Extract the (X, Y) coordinate from the center of the cell holding the provided text.  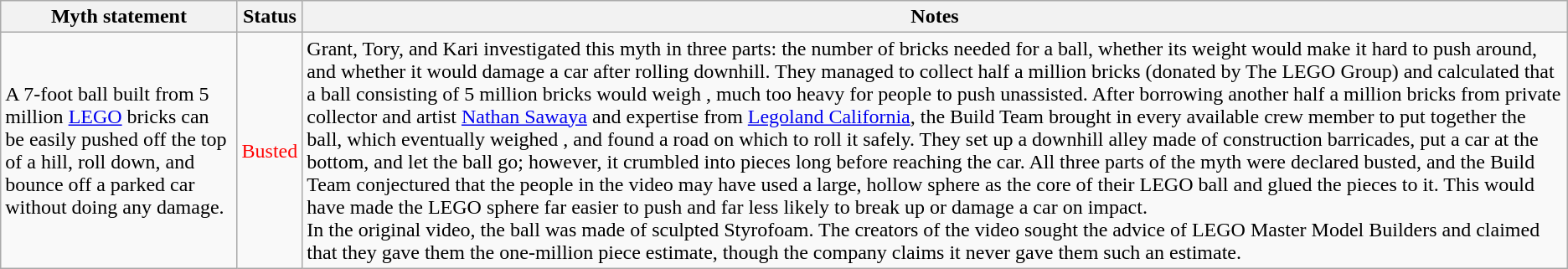
Busted (270, 151)
Notes (935, 17)
Status (270, 17)
Myth statement (119, 17)
